Pinpoint the cell where the given text exists, returning its [X, Y] midpoint coordinate. 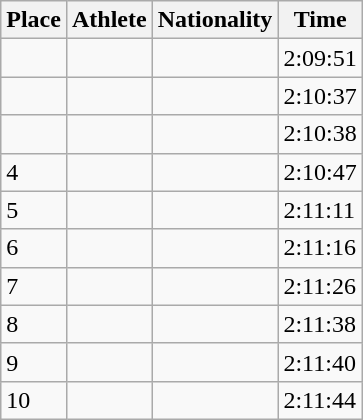
2:10:37 [320, 96]
Nationality [215, 20]
9 [34, 362]
2:11:44 [320, 400]
Athlete [109, 20]
2:09:51 [320, 58]
6 [34, 248]
2:11:16 [320, 248]
2:11:11 [320, 210]
2:10:38 [320, 134]
8 [34, 324]
10 [34, 400]
2:11:40 [320, 362]
2:10:47 [320, 172]
2:11:38 [320, 324]
Place [34, 20]
2:11:26 [320, 286]
Time [320, 20]
5 [34, 210]
4 [34, 172]
7 [34, 286]
